Capture the cell that displays the provided text and extract its [x, y] central coordinate. 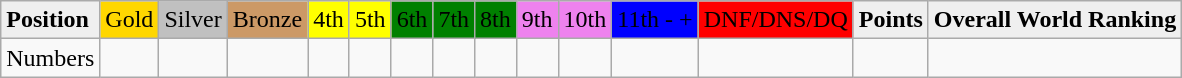
5th [370, 20]
DNF/DNS/DQ [776, 20]
Silver [193, 20]
10th [585, 20]
11th - + [655, 20]
9th [537, 20]
6th [412, 20]
Overall World Ranking [1054, 20]
7th [454, 20]
Position [50, 20]
4th [329, 20]
8th [496, 20]
Gold [130, 20]
Numbers [50, 58]
Bronze [267, 20]
Points [890, 20]
